Search for the cell housing the specified text and yield its (x, y) center coordinate. 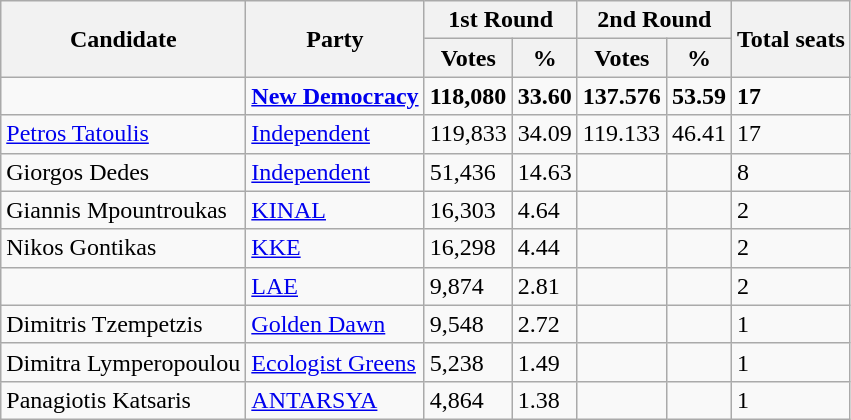
KKE (335, 248)
Party (335, 39)
119.133 (622, 134)
53.59 (698, 96)
1.49 (544, 362)
4.44 (544, 248)
Giorgos Dedes (124, 172)
33.60 (544, 96)
119,833 (468, 134)
4.64 (544, 210)
ANTARSYA (335, 400)
34.09 (544, 134)
14.63 (544, 172)
KINAL (335, 210)
16,298 (468, 248)
Panagiotis Katsaris (124, 400)
New Democracy (335, 96)
2.72 (544, 324)
9,874 (468, 286)
4,864 (468, 400)
Total seats (790, 39)
Petros Tatoulis (124, 134)
Golden Dawn (335, 324)
Nikos Gontikas (124, 248)
Dimitra Lymperopoulou (124, 362)
51,436 (468, 172)
137.576 (622, 96)
Giannis Mpountroukas (124, 210)
1.38 (544, 400)
Candidate (124, 39)
46.41 (698, 134)
8 (790, 172)
16,303 (468, 210)
Ecologist Greens (335, 362)
118,080 (468, 96)
9,548 (468, 324)
2.81 (544, 286)
5,238 (468, 362)
2nd Round (654, 20)
1st Round (500, 20)
Dimitris Tzempetzis (124, 324)
LAE (335, 286)
